Detect which cell encompasses the target text, then output its (X, Y) center coordinate. 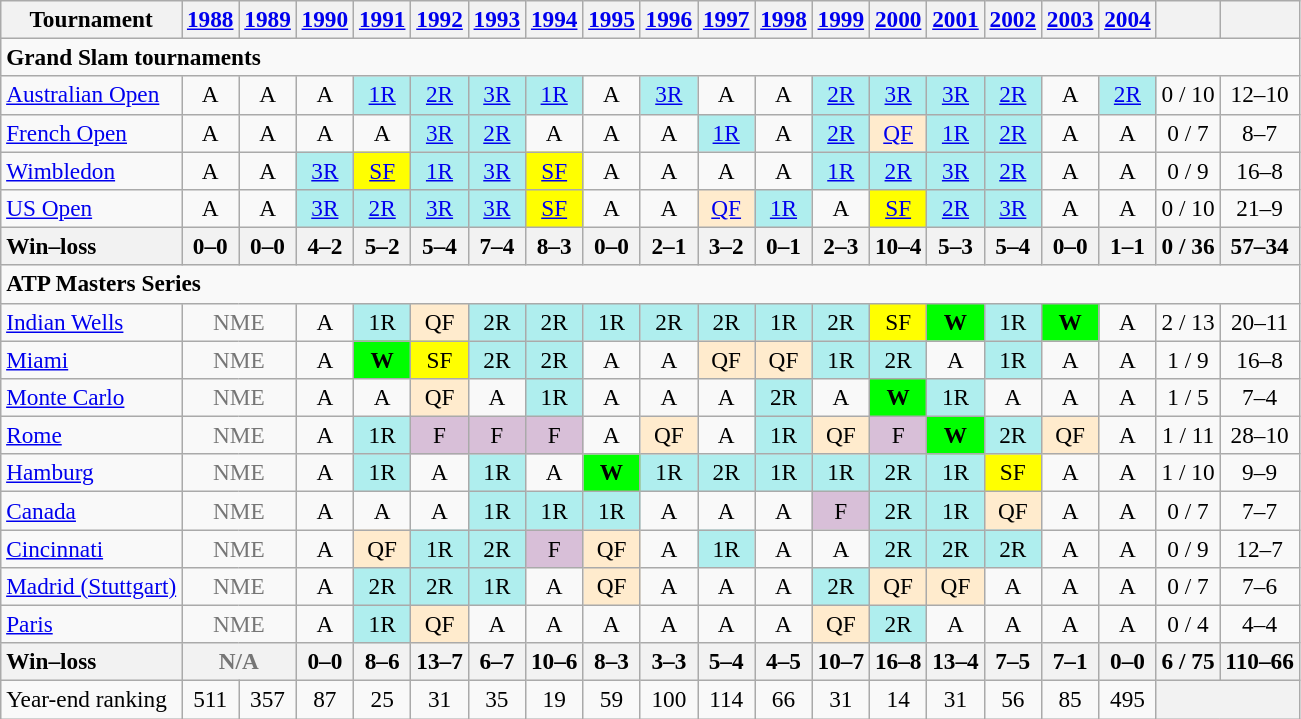
14 (898, 699)
2003 (1070, 19)
Madrid (Stuttgart) (92, 586)
2004 (1128, 19)
12–10 (1260, 95)
0 / 36 (1188, 246)
3–3 (668, 662)
1 / 10 (1188, 473)
9–9 (1260, 473)
1 / 11 (1188, 435)
1996 (668, 19)
8–6 (382, 662)
57–34 (1260, 246)
5–2 (382, 246)
7–1 (1070, 662)
Wimbledon (92, 170)
2 / 13 (1188, 322)
5–3 (956, 246)
Monte Carlo (92, 397)
Tournament (92, 19)
20–11 (1260, 322)
2000 (898, 19)
Canada (92, 510)
7–6 (1260, 586)
6–7 (496, 662)
4–2 (324, 246)
25 (382, 699)
Paris (92, 624)
1999 (840, 19)
1997 (726, 19)
19 (554, 699)
4–4 (1260, 624)
1990 (324, 19)
N/A (240, 662)
French Open (92, 133)
Grand Slam tournaments (650, 57)
495 (1128, 699)
66 (784, 699)
Year-end ranking (92, 699)
13–4 (956, 662)
Hamburg (92, 473)
8–7 (1260, 133)
Cincinnati (92, 548)
12–7 (1260, 548)
1991 (382, 19)
1995 (612, 19)
7–7 (1260, 510)
4–5 (784, 662)
1988 (210, 19)
2002 (1012, 19)
114 (726, 699)
87 (324, 699)
1989 (268, 19)
10–6 (554, 662)
1992 (440, 19)
1 / 9 (1188, 359)
ATP Masters Series (650, 284)
35 (496, 699)
3–2 (726, 246)
85 (1070, 699)
Rome (92, 435)
Indian Wells (92, 322)
2–3 (840, 246)
0–1 (784, 246)
21–9 (1260, 208)
1998 (784, 19)
1993 (496, 19)
1 / 5 (1188, 397)
56 (1012, 699)
28–10 (1260, 435)
100 (668, 699)
2–1 (668, 246)
59 (612, 699)
US Open (92, 208)
Miami (92, 359)
511 (210, 699)
7–5 (1012, 662)
2001 (956, 19)
6 / 75 (1188, 662)
10–7 (840, 662)
10–4 (898, 246)
357 (268, 699)
1–1 (1128, 246)
0 / 4 (1188, 624)
13–7 (440, 662)
110–66 (1260, 662)
Australian Open (92, 95)
1994 (554, 19)
